Find where the given text appears and provide that cell's center as [x, y] coordinate. 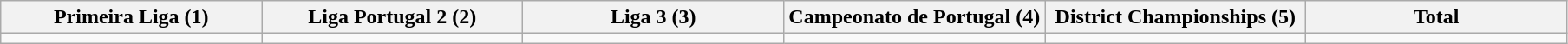
Campeonato de Portugal (4) [914, 17]
Liga Portugal 2 (2) [392, 17]
Liga 3 (3) [654, 17]
Primeira Liga (1) [132, 17]
District Championships (5) [1176, 17]
Total [1436, 17]
